Pinpoint the cell where the given text exists, returning its [X, Y] midpoint coordinate. 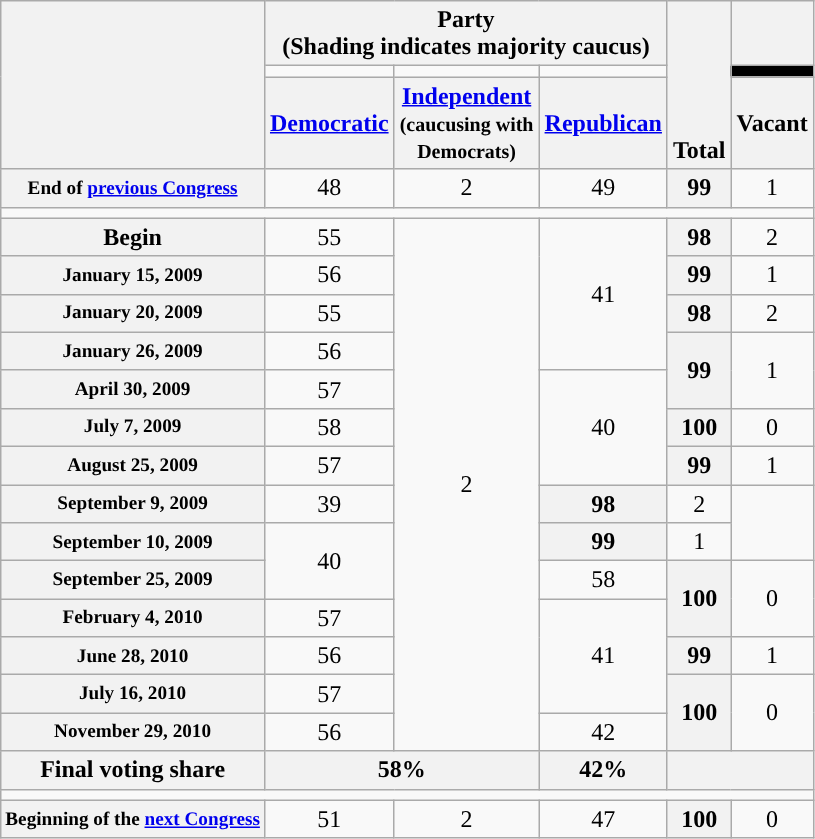
Republican [603, 123]
August 25, 2009 [133, 465]
July 7, 2009 [133, 427]
January 26, 2009 [133, 351]
Beginning of the next Congress [133, 819]
September 10, 2009 [133, 542]
September 25, 2009 [133, 580]
48 [329, 188]
July 16, 2010 [133, 694]
June 28, 2010 [133, 656]
End of previous Congress [133, 188]
January 15, 2009 [133, 275]
Democratic [329, 123]
September 9, 2009 [133, 503]
January 20, 2009 [133, 313]
58% [402, 770]
November 29, 2010 [133, 732]
47 [603, 819]
Vacant [772, 123]
Party (Shading indicates majority caucus) [466, 34]
February 4, 2010 [133, 618]
April 30, 2009 [133, 389]
42 [603, 732]
42% [603, 770]
Begin [133, 237]
49 [603, 188]
51 [329, 819]
Total [699, 85]
39 [329, 503]
Independent(caucusing withDemocrats) [466, 123]
Final voting share [133, 770]
